Capture the cell that displays the provided text and extract its (x, y) central coordinate. 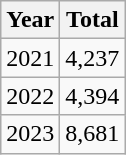
Total (92, 20)
4,394 (92, 96)
4,237 (92, 58)
Year (30, 20)
2021 (30, 58)
2022 (30, 96)
2023 (30, 134)
8,681 (92, 134)
